Locate the cell with the specified text and output its (X, Y) center coordinate. 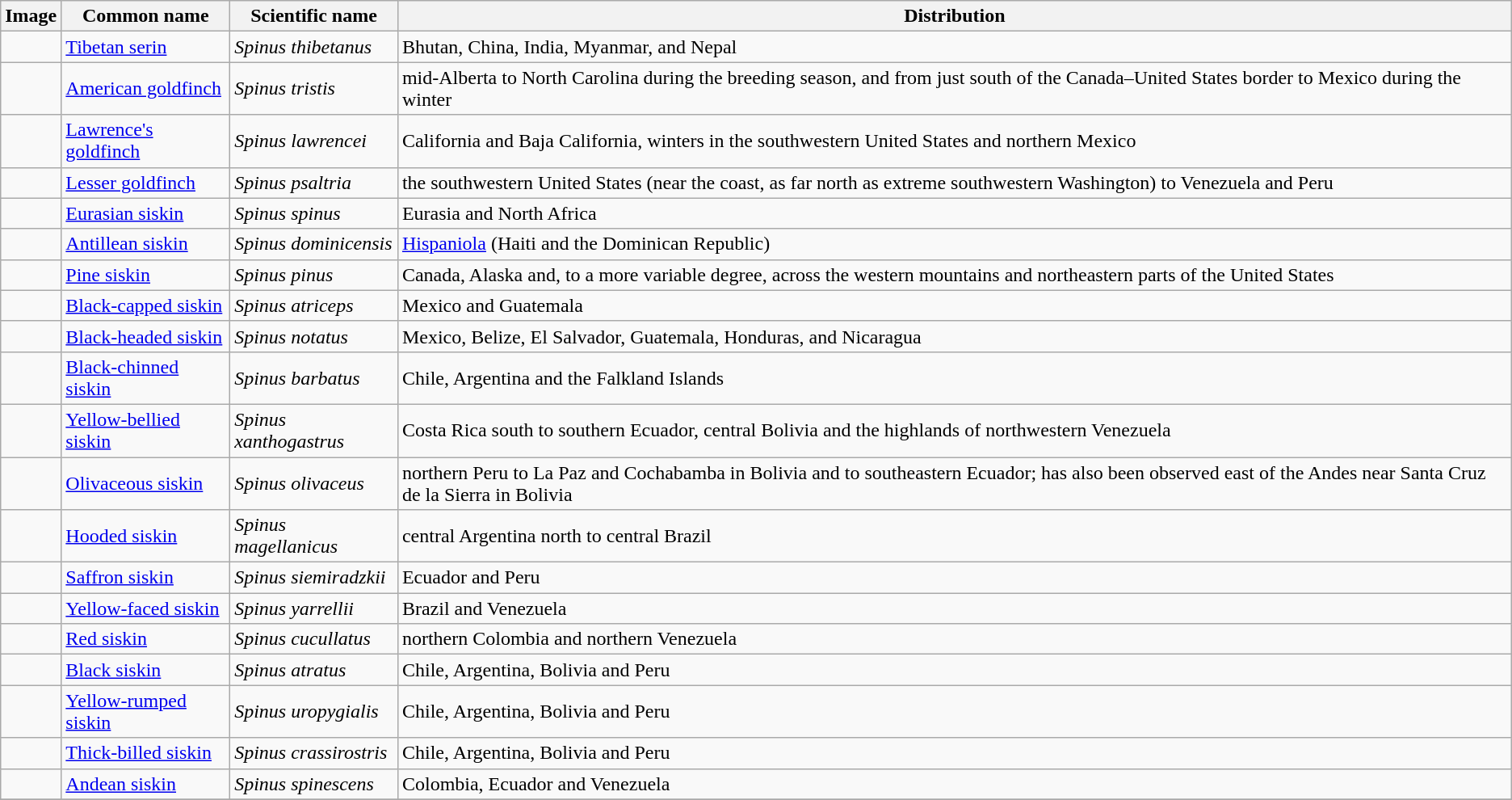
Hooded siskin (145, 537)
Lesser goldfinch (145, 183)
Lawrence's goldfinch (145, 141)
Canada, Alaska and, to a more variable degree, across the western mountains and northeastern parts of the United States (955, 275)
Spinus thibetanus (314, 47)
Spinus cucullatus (314, 639)
central Argentina north to central Brazil (955, 537)
Spinus crassirostris (314, 753)
Pine siskin (145, 275)
Black-capped siskin (145, 305)
Saffron siskin (145, 578)
Spinus uropygialis (314, 711)
Spinus atriceps (314, 305)
Yellow-bellied siskin (145, 430)
Mexico, Belize, El Salvador, Guatemala, Honduras, and Nicaragua (955, 336)
Image (31, 16)
mid-Alberta to North Carolina during the breeding season, and from just south of the Canada–United States border to Mexico during the winter (955, 89)
Spinus psaltria (314, 183)
Brazil and Venezuela (955, 608)
Spinus pinus (314, 275)
Spinus olivaceus (314, 483)
Spinus siemiradzkii (314, 578)
Costa Rica south to southern Ecuador, central Bolivia and the highlands of northwestern Venezuela (955, 430)
Scientific name (314, 16)
Red siskin (145, 639)
Spinus tristis (314, 89)
Hispaniola (Haiti and the Dominican Republic) (955, 244)
Spinus yarrellii (314, 608)
Yellow-faced siskin (145, 608)
Spinus notatus (314, 336)
Common name (145, 16)
Spinus lawrencei (314, 141)
American goldfinch (145, 89)
Andean siskin (145, 784)
California and Baja California, winters in the southwestern United States and northern Mexico (955, 141)
Eurasia and North Africa (955, 213)
Spinus spinus (314, 213)
Ecuador and Peru (955, 578)
Tibetan serin (145, 47)
Spinus spinescens (314, 784)
Black-chinned siskin (145, 378)
Black-headed siskin (145, 336)
Spinus magellanicus (314, 537)
Spinus barbatus (314, 378)
northern Colombia and northern Venezuela (955, 639)
Spinus dominicensis (314, 244)
the southwestern United States (near the coast, as far north as extreme southwestern Washington) to Venezuela and Peru (955, 183)
Eurasian siskin (145, 213)
Black siskin (145, 670)
Colombia, Ecuador and Venezuela (955, 784)
Chile, Argentina and the Falkland Islands (955, 378)
Bhutan, China, India, Myanmar, and Nepal (955, 47)
Distribution (955, 16)
Olivaceous siskin (145, 483)
Spinus xanthogastrus (314, 430)
Yellow-rumped siskin (145, 711)
Antillean siskin (145, 244)
Thick-billed siskin (145, 753)
Mexico and Guatemala (955, 305)
Spinus atratus (314, 670)
